Provide the (x, y) coordinate of the cell's center where the given text is located.  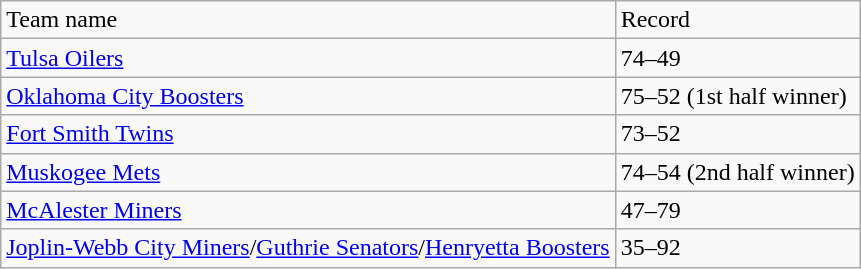
74–49 (738, 58)
73–52 (738, 134)
35–92 (738, 248)
Record (738, 20)
Tulsa Oilers (308, 58)
Muskogee Mets (308, 172)
75–52 (1st half winner) (738, 96)
Team name (308, 20)
74–54 (2nd half winner) (738, 172)
McAlester Miners (308, 210)
Joplin-Webb City Miners/Guthrie Senators/Henryetta Boosters (308, 248)
47–79 (738, 210)
Oklahoma City Boosters (308, 96)
Fort Smith Twins (308, 134)
